Determine the [X, Y] coordinate at the center of the cell enclosing the given text.  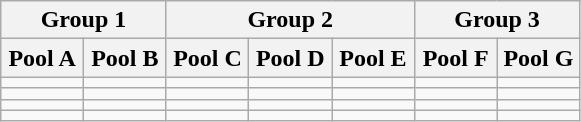
Pool D [290, 58]
Pool F [456, 58]
Pool B [124, 58]
Pool E [374, 58]
Pool G [538, 58]
Pool A [42, 58]
Group 1 [84, 20]
Group 2 [290, 20]
Pool C [208, 58]
Group 3 [497, 20]
